Locate the cell with the specified text and output its (x, y) center coordinate. 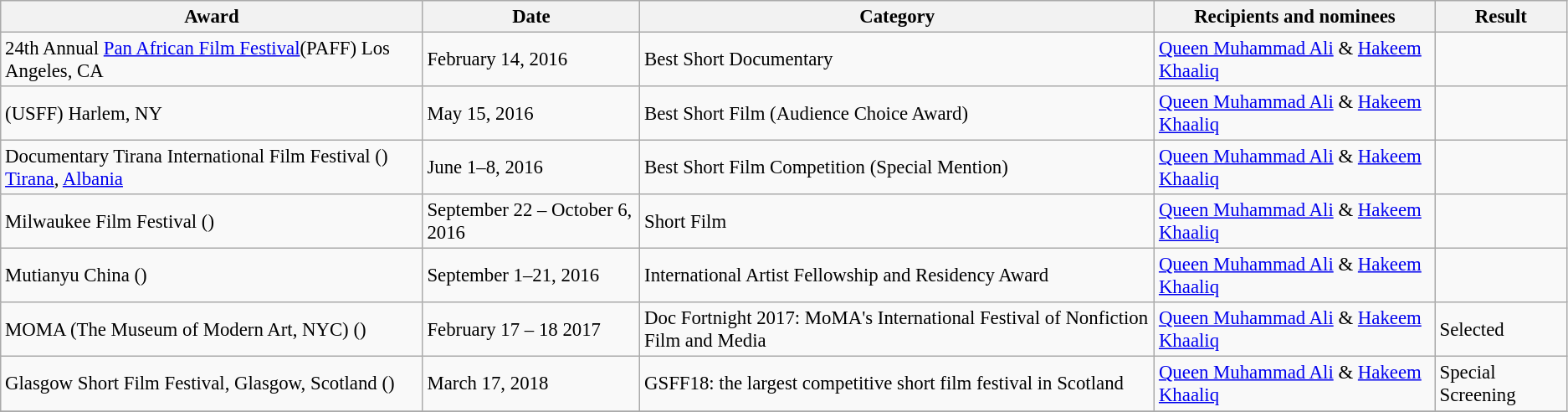
May 15, 2016 (531, 114)
Award (212, 17)
Category (897, 17)
February 14, 2016 (531, 60)
MOMA (The Museum of Modern Art, NYC) () (212, 330)
24th Annual Pan African Film Festival(PAFF) Los Angeles, CA (212, 60)
Mutianyu China () (212, 276)
March 17, 2018 (531, 384)
Milwaukee Film Festival () (212, 221)
Best Short Film (Audience Choice Award) (897, 114)
Result (1501, 17)
International Artist Fellowship and Residency Award (897, 276)
Best Short Documentary (897, 60)
(USFF) Harlem, NY (212, 114)
September 1–21, 2016 (531, 276)
Documentary Tirana International Film Festival () Tirana, Albania (212, 167)
Recipients and nominees (1295, 17)
Selected (1501, 330)
GSFF18: the largest competitive short film festival in Scotland (897, 384)
Special Screening (1501, 384)
June 1–8, 2016 (531, 167)
Doc Fortnight 2017: MoMA's International Festival of Nonfiction Film and Media (897, 330)
Date (531, 17)
Short Film (897, 221)
September 22 – October 6, 2016 (531, 221)
Best Short Film Competition (Special Mention) (897, 167)
February 17 – 18 2017 (531, 330)
Glasgow Short Film Festival, Glasgow, Scotland () (212, 384)
